From the cell containing the given text, extract its center point as (X, Y) coordinate. 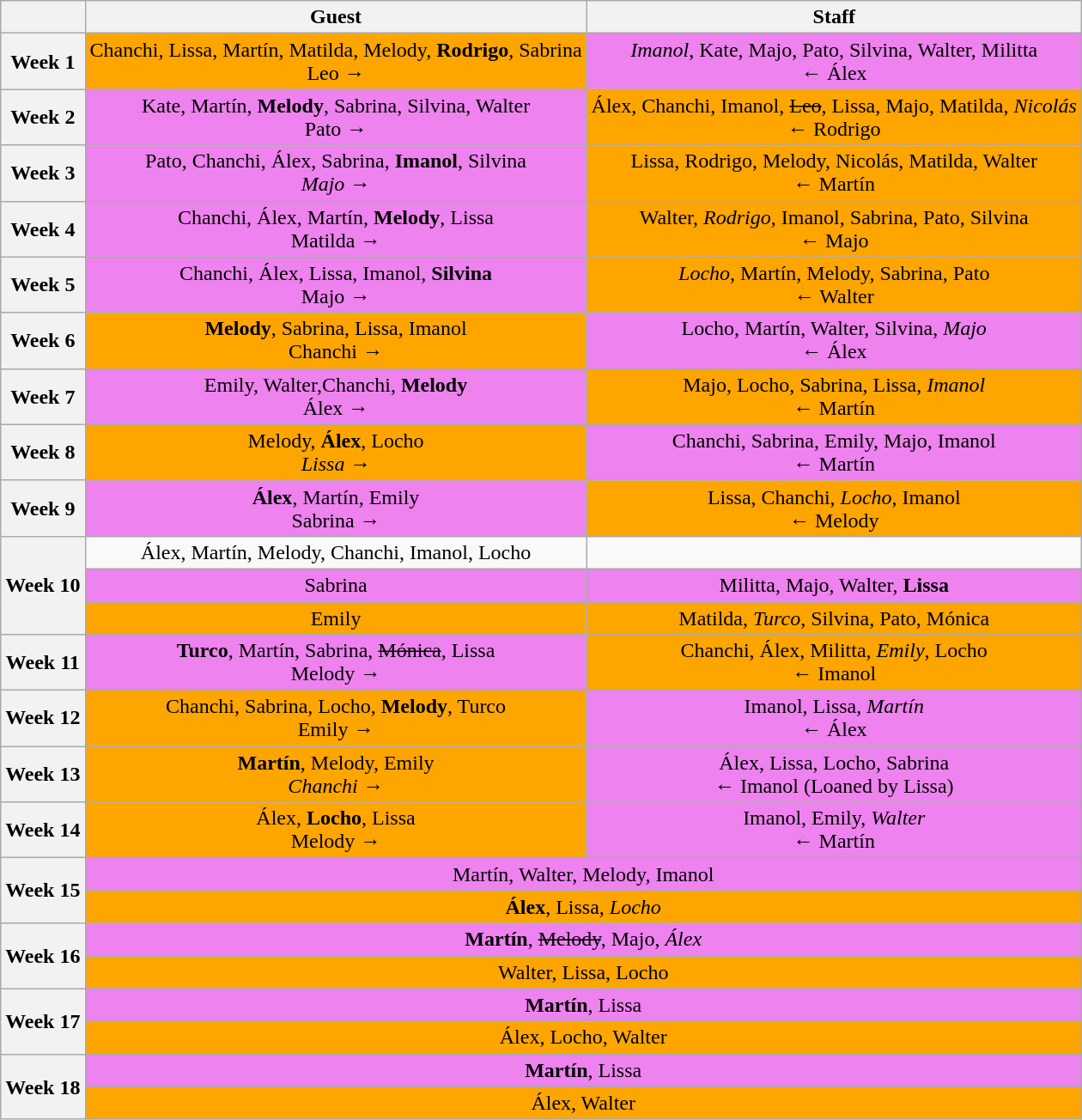
Matilda, Turco, Silvina, Pato, Mónica (834, 618)
Melody, Sabrina, Lissa, ImanolChanchi → (336, 340)
Week 3 (43, 173)
Locho, Martín, Walter, Silvina, Majo← Álex (834, 340)
Week 10 (43, 585)
Álex, Walter (583, 1103)
Week 8 (43, 452)
Emily, Walter,Chanchi, MelodyÁlex → (336, 397)
Álex, Chanchi, Imanol, Leo, Lissa, Majo, Matilda, Nicolás← Rodrigo (834, 117)
Week 5 (43, 285)
Week 14 (43, 830)
Álex, Martín, EmilySabrina → (336, 508)
Guest (336, 17)
Week 13 (43, 775)
Majo, Locho, Sabrina, Lissa, Imanol← Martín (834, 397)
Chanchi, Álex, Martín, Melody, LissaMatilda → (336, 228)
Sabrina (336, 585)
Imanol, Kate, Majo, Pato, Silvina, Walter, Militta← Álex (834, 62)
Week 16 (43, 956)
Lissa, Rodrigo, Melody, Nicolás, Matilda, Walter← Martín (834, 173)
Kate, Martín, Melody, Sabrina, Silvina, WalterPato → (336, 117)
Chanchi, Álex, Militta, Emily, Locho← Imanol (834, 663)
Chanchi, Sabrina, Emily, Majo, Imanol← Martín (834, 452)
Martín, Melody, Majo, Álex (583, 940)
Imanol, Lissa, Martín← Álex (834, 718)
Locho, Martín, Melody, Sabrina, Pato← Walter (834, 285)
Week 2 (43, 117)
Week 11 (43, 663)
Staff (834, 17)
Week 18 (43, 1087)
Melody, Álex, LochoLissa → (336, 452)
Week 7 (43, 397)
Martín, Melody, EmilyChanchi → (336, 775)
Week 17 (43, 1021)
Week 4 (43, 228)
Walter, Rodrigo, Imanol, Sabrina, Pato, Silvina← Majo (834, 228)
Imanol, Emily, Walter← Martín (834, 830)
Week 15 (43, 891)
Walter, Lissa, Locho (583, 972)
Álex, Locho, Walter (583, 1038)
Emily (336, 618)
Chanchi, Sabrina, Locho, Melody, TurcoEmily → (336, 718)
Pato, Chanchi, Álex, Sabrina, Imanol, SilvinaMajo → (336, 173)
Álex, Martín, Melody, Chanchi, Imanol, Locho (336, 552)
Week 6 (43, 340)
Martín, Walter, Melody, Imanol (583, 874)
Week 9 (43, 508)
Álex, Lissa, Locho, Sabrina← Imanol (Loaned by Lissa) (834, 775)
Turco, Martín, Sabrina, Mónica, LissaMelody → (336, 663)
Week 1 (43, 62)
Chanchi, Lissa, Martín, Matilda, Melody, Rodrigo, SabrinaLeo → (336, 62)
Álex, Lissa, Locho (583, 907)
Week 12 (43, 718)
Álex, Locho, LissaMelody → (336, 830)
Militta, Majo, Walter, Lissa (834, 585)
Lissa, Chanchi, Locho, Imanol← Melody (834, 508)
Chanchi, Álex, Lissa, Imanol, SilvinaMajo → (336, 285)
